Output the (x, y) coordinate of the center of the cell containing the given text.  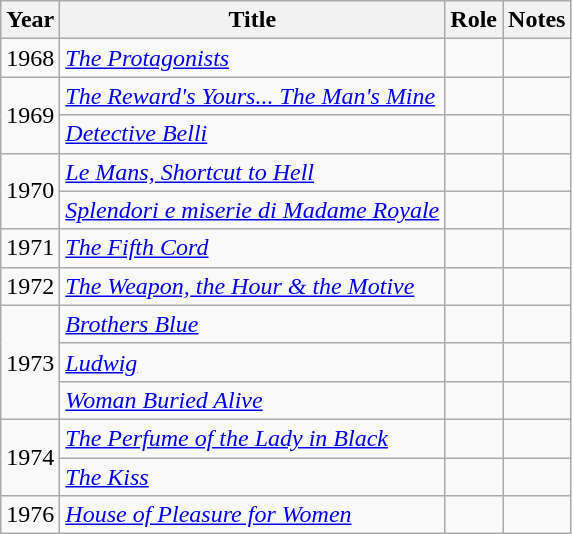
The Kiss (252, 477)
Title (252, 20)
The Weapon, the Hour & the Motive (252, 286)
Woman Buried Alive (252, 400)
Year (30, 20)
1973 (30, 362)
1970 (30, 191)
House of Pleasure for Women (252, 515)
1976 (30, 515)
The Fifth Cord (252, 248)
The Perfume of the Lady in Black (252, 438)
The Reward's Yours... The Man's Mine (252, 96)
Detective Belli (252, 134)
Splendori e miserie di Madame Royale (252, 210)
1972 (30, 286)
1971 (30, 248)
The Protagonists (252, 58)
1969 (30, 115)
Notes (537, 20)
Role (474, 20)
1974 (30, 457)
Ludwig (252, 362)
1968 (30, 58)
Brothers Blue (252, 324)
Le Mans, Shortcut to Hell (252, 172)
